Return (x, y) of the center of cell containing provided text 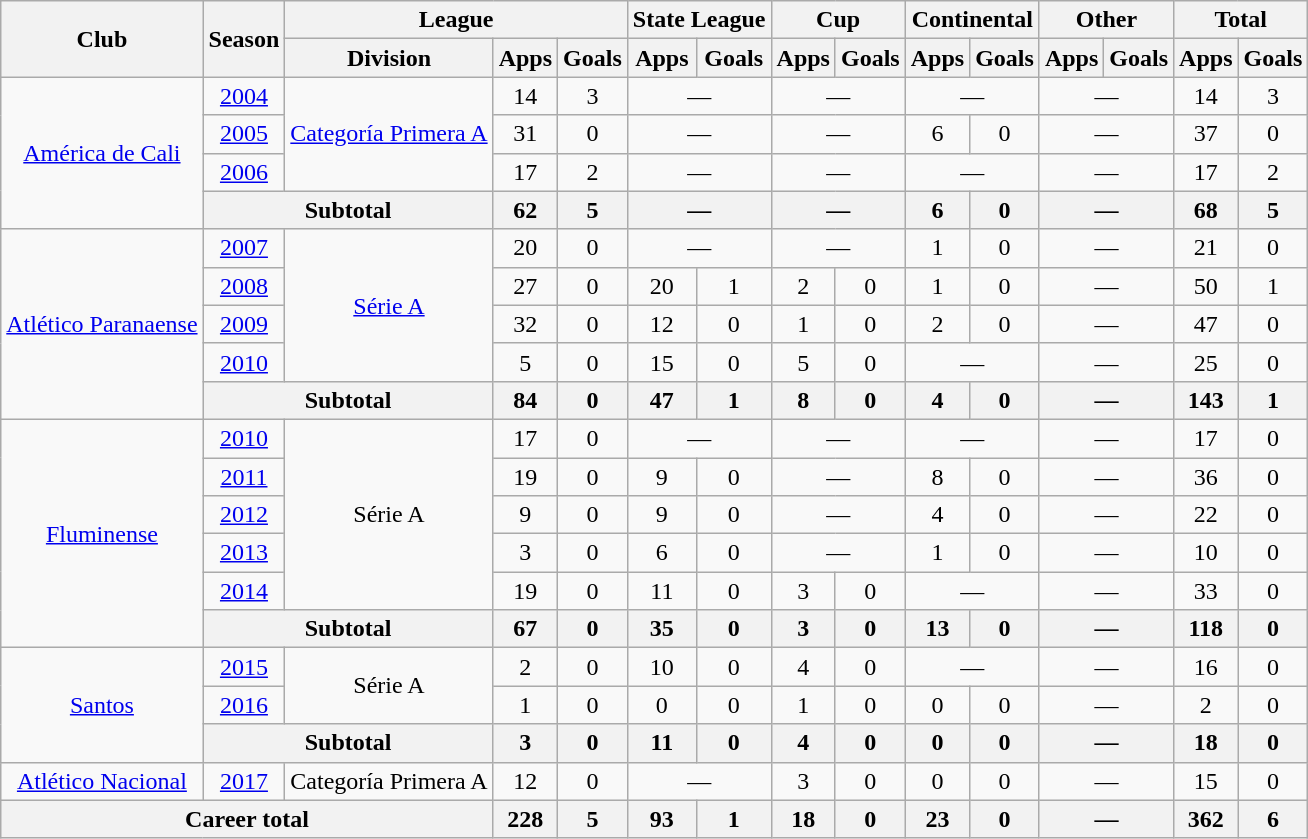
27 (525, 286)
13 (937, 629)
68 (1206, 210)
2008 (244, 286)
Total (1241, 20)
State League (699, 20)
Continental (972, 20)
33 (1206, 591)
2012 (244, 515)
Atlético Nacional (102, 781)
93 (662, 819)
2009 (244, 324)
Atlético Paranaense (102, 324)
16 (1206, 667)
228 (525, 819)
22 (1206, 515)
37 (1206, 134)
25 (1206, 362)
Cup (838, 20)
2016 (244, 705)
362 (1206, 819)
2011 (244, 477)
Career total (247, 819)
2014 (244, 591)
2017 (244, 781)
Fluminense (102, 533)
118 (1206, 629)
23 (937, 819)
67 (525, 629)
50 (1206, 286)
League (456, 20)
Division (389, 58)
2004 (244, 96)
36 (1206, 477)
2007 (244, 248)
35 (662, 629)
Club (102, 39)
2005 (244, 134)
31 (525, 134)
84 (525, 400)
2013 (244, 553)
2006 (244, 172)
Santos (102, 705)
143 (1206, 400)
62 (525, 210)
32 (525, 324)
2015 (244, 667)
21 (1206, 248)
Season (244, 39)
América de Cali (102, 153)
Other (1106, 20)
